For the text-containing cell, return its midpoint in [X, Y] coordinate format. 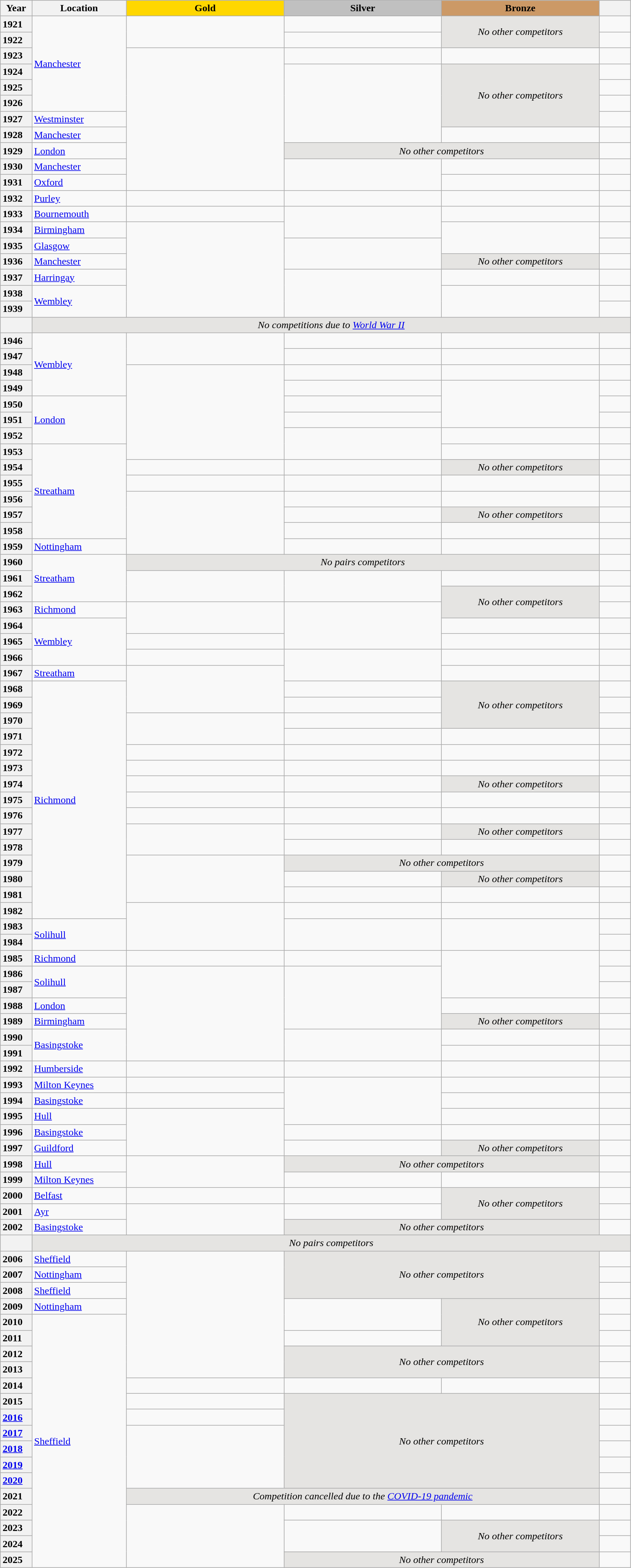
2012 [16, 1354]
1927 [16, 119]
1924 [16, 72]
1934 [16, 230]
1986 [16, 974]
1922 [16, 40]
1953 [16, 451]
1975 [16, 800]
1950 [16, 404]
1971 [16, 737]
1979 [16, 863]
1921 [16, 24]
1929 [16, 151]
1999 [16, 1180]
2018 [16, 1449]
2016 [16, 1417]
Year [16, 8]
2001 [16, 1212]
2011 [16, 1338]
Belfast [79, 1195]
2015 [16, 1401]
1990 [16, 1037]
1992 [16, 1069]
1998 [16, 1164]
2024 [16, 1544]
1974 [16, 784]
1967 [16, 673]
1964 [16, 626]
Purley [79, 198]
1957 [16, 515]
Oxford [79, 182]
2023 [16, 1528]
Westminster [79, 119]
1938 [16, 293]
2009 [16, 1306]
Ayr [79, 1212]
1954 [16, 467]
1983 [16, 926]
1987 [16, 990]
1984 [16, 942]
1951 [16, 420]
Silver [363, 8]
1981 [16, 895]
Guildford [79, 1148]
Glasgow [79, 246]
1958 [16, 531]
1937 [16, 277]
1925 [16, 87]
Competition cancelled due to the COVID-19 pandemic [363, 1496]
1928 [16, 135]
1980 [16, 879]
1993 [16, 1085]
1962 [16, 594]
1956 [16, 499]
2002 [16, 1227]
1939 [16, 309]
1969 [16, 705]
1989 [16, 1021]
1970 [16, 721]
Gold [205, 8]
2008 [16, 1291]
1926 [16, 103]
2017 [16, 1433]
1973 [16, 768]
1965 [16, 641]
1935 [16, 246]
1960 [16, 562]
1968 [16, 689]
2014 [16, 1385]
1985 [16, 958]
1949 [16, 388]
1977 [16, 831]
Location [79, 8]
2025 [16, 1560]
2013 [16, 1370]
1947 [16, 356]
1948 [16, 372]
2006 [16, 1259]
1982 [16, 910]
1994 [16, 1101]
2020 [16, 1481]
2010 [16, 1322]
Harringay [79, 277]
2022 [16, 1512]
Humberside [79, 1069]
2007 [16, 1275]
1930 [16, 166]
No competitions due to World War II [331, 325]
Bronze [520, 8]
1978 [16, 847]
1961 [16, 578]
1972 [16, 752]
1996 [16, 1132]
1931 [16, 182]
2021 [16, 1496]
1963 [16, 610]
1933 [16, 214]
1988 [16, 1006]
1997 [16, 1148]
1991 [16, 1053]
1966 [16, 657]
1936 [16, 262]
1946 [16, 341]
Bournemouth [79, 214]
1923 [16, 56]
1952 [16, 435]
2019 [16, 1464]
1976 [16, 816]
1955 [16, 483]
2000 [16, 1195]
1995 [16, 1116]
1932 [16, 198]
1959 [16, 547]
